Identify which cell holds the provided text, then report its [x, y] central coordinate. 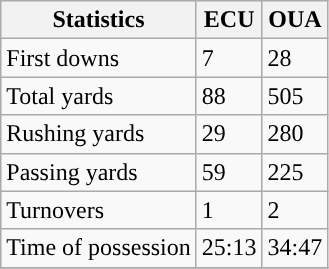
34:47 [295, 248]
2 [295, 210]
280 [295, 134]
1 [229, 210]
ECU [229, 20]
Statistics [99, 20]
OUA [295, 20]
Passing yards [99, 172]
25:13 [229, 248]
First downs [99, 58]
59 [229, 172]
88 [229, 96]
Rushing yards [99, 134]
29 [229, 134]
7 [229, 58]
Time of possession [99, 248]
225 [295, 172]
Total yards [99, 96]
Turnovers [99, 210]
28 [295, 58]
505 [295, 96]
